Pinpoint the cell where the given text exists, returning its (X, Y) midpoint coordinate. 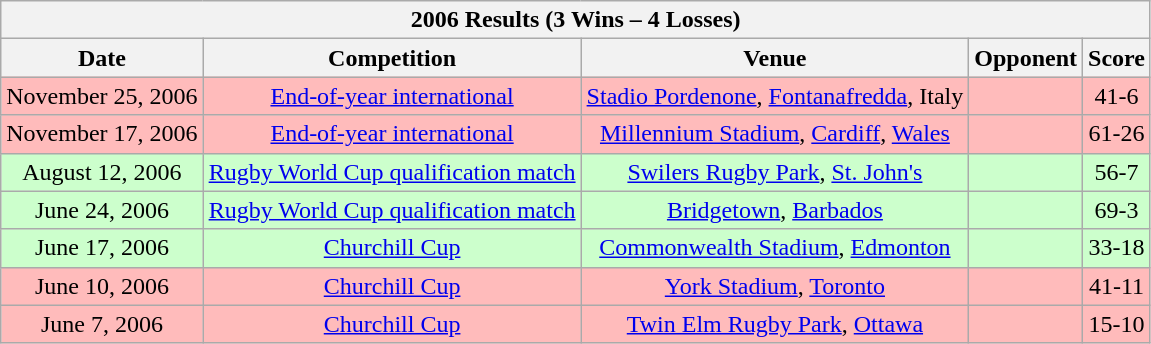
41-11 (1117, 286)
Opponent (1026, 58)
November 17, 2006 (102, 134)
Stadio Pordenone, Fontanafredda, Italy (775, 96)
Bridgetown, Barbados (775, 210)
June 17, 2006 (102, 248)
61-26 (1117, 134)
Twin Elm Rugby Park, Ottawa (775, 324)
69-3 (1117, 210)
Date (102, 58)
Millennium Stadium, Cardiff, Wales (775, 134)
2006 Results (3 Wins – 4 Losses) (576, 20)
Competition (392, 58)
York Stadium, Toronto (775, 286)
15-10 (1117, 324)
33-18 (1117, 248)
Swilers Rugby Park, St. John's (775, 172)
Venue (775, 58)
41-6 (1117, 96)
November 25, 2006 (102, 96)
June 10, 2006 (102, 286)
56-7 (1117, 172)
Commonwealth Stadium, Edmonton (775, 248)
August 12, 2006 (102, 172)
Score (1117, 58)
June 24, 2006 (102, 210)
June 7, 2006 (102, 324)
